From the cell containing the given text, extract its center point as (X, Y) coordinate. 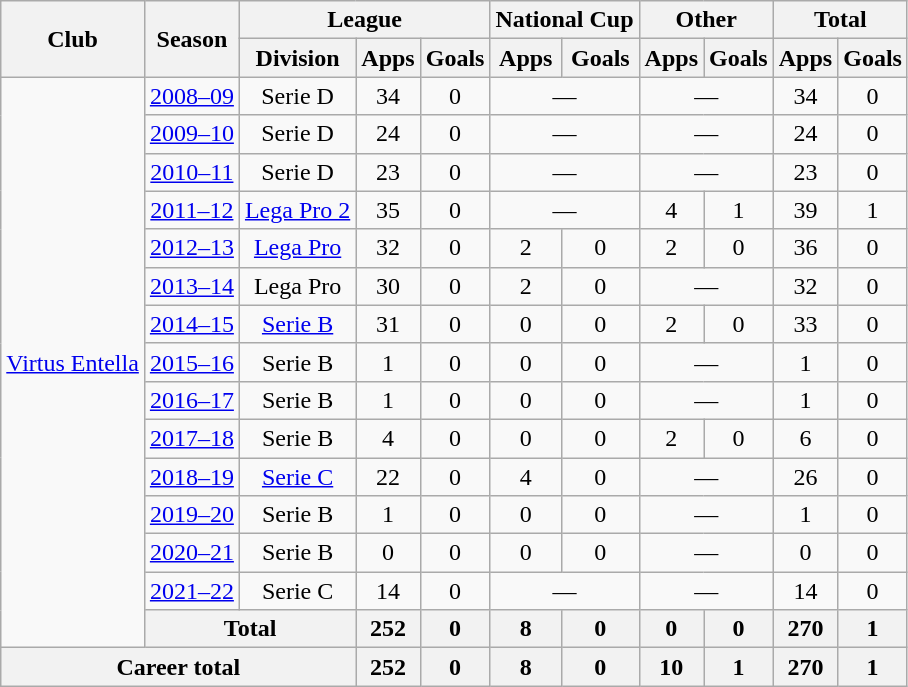
Career total (178, 667)
Division (297, 58)
36 (805, 248)
2011–12 (192, 210)
2015–16 (192, 362)
35 (388, 210)
2010–11 (192, 172)
39 (805, 210)
2014–15 (192, 324)
2009–10 (192, 134)
League (364, 20)
33 (805, 324)
2020–21 (192, 553)
30 (388, 286)
Virtus Entella (73, 362)
2017–18 (192, 438)
2012–13 (192, 248)
2008–09 (192, 96)
2019–20 (192, 515)
National Cup (564, 20)
31 (388, 324)
26 (805, 477)
2021–22 (192, 591)
2018–19 (192, 477)
10 (671, 667)
22 (388, 477)
2013–14 (192, 286)
2016–17 (192, 400)
6 (805, 438)
Lega Pro 2 (297, 210)
Club (73, 39)
Season (192, 39)
Other (706, 20)
